Scan for the cell matching the given text and deliver its (x, y) coordinate at center. 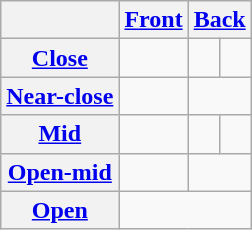
Open-mid (60, 172)
Front (154, 20)
Close (60, 58)
Open (60, 210)
Mid (60, 134)
Back (220, 20)
Near-close (60, 96)
